Return [X, Y] of the center of cell containing provided text 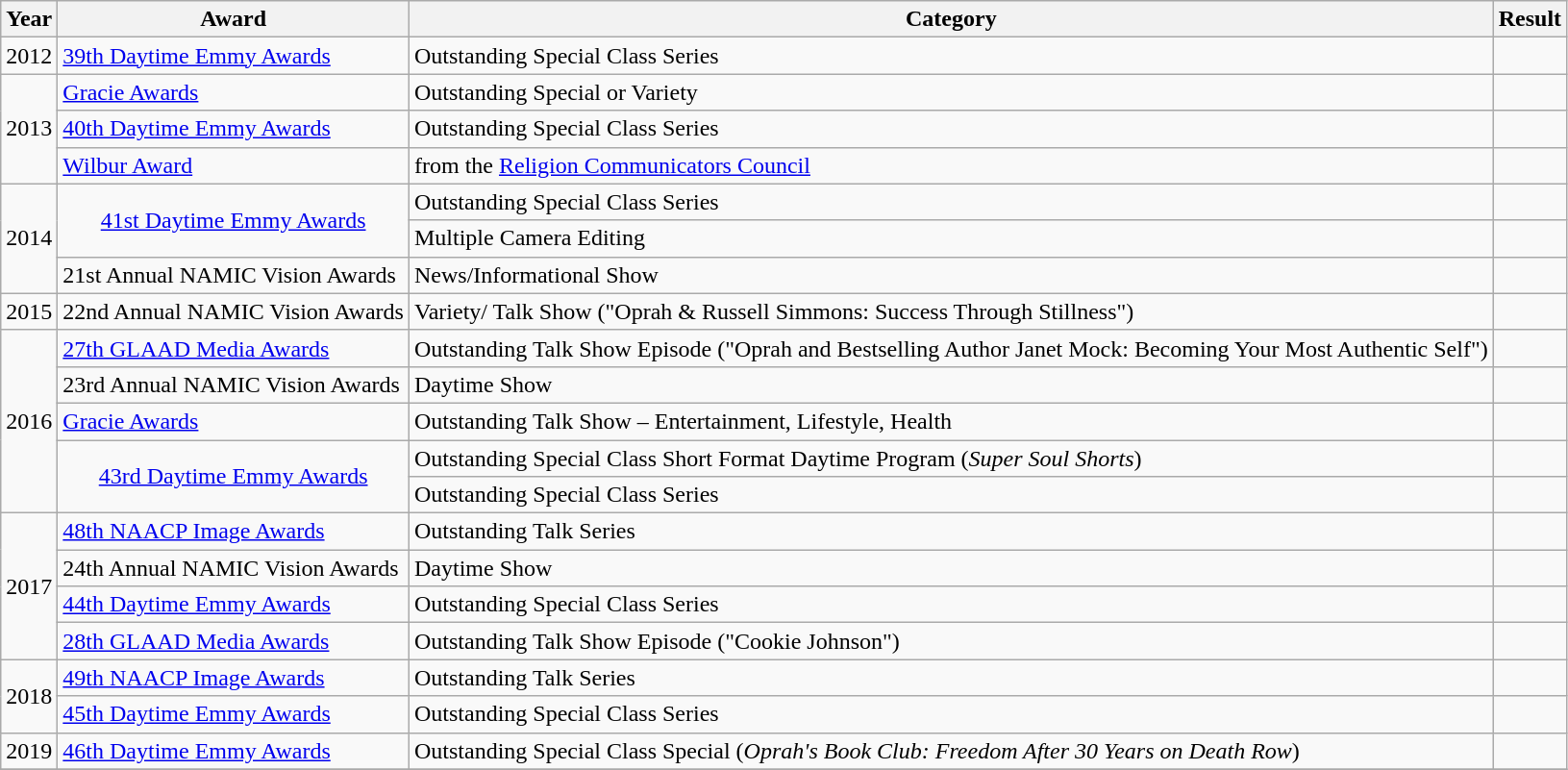
Category [951, 19]
Outstanding Special or Variety [951, 92]
2012 [29, 56]
News/Informational Show [951, 275]
48th NAACP Image Awards [234, 532]
Outstanding Talk Show Episode ("Oprah and Bestselling Author Janet Mock: Becoming Your Most Authentic Self") [951, 348]
22nd Annual NAMIC Vision Awards [234, 311]
Wilbur Award [234, 165]
24th Annual NAMIC Vision Awards [234, 568]
Multiple Camera Editing [951, 238]
2019 [29, 751]
40th Daytime Emmy Awards [234, 129]
39th Daytime Emmy Awards [234, 56]
27th GLAAD Media Awards [234, 348]
from the Religion Communicators Council [951, 165]
2016 [29, 421]
2013 [29, 129]
43rd Daytime Emmy Awards [234, 477]
23rd Annual NAMIC Vision Awards [234, 385]
Outstanding Talk Show – Entertainment, Lifestyle, Health [951, 421]
46th Daytime Emmy Awards [234, 751]
Outstanding Talk Show Episode ("Cookie Johnson") [951, 641]
21st Annual NAMIC Vision Awards [234, 275]
2017 [29, 586]
2018 [29, 696]
Outstanding Special Class Special (Oprah's Book Club: Freedom After 30 Years on Death Row) [951, 751]
45th Daytime Emmy Awards [234, 714]
Outstanding Special Class Short Format Daytime Program (Super Soul Shorts) [951, 459]
49th NAACP Image Awards [234, 678]
28th GLAAD Media Awards [234, 641]
Year [29, 19]
Variety/ Talk Show ("Oprah & Russell Simmons: Success Through Stillness") [951, 311]
44th Daytime Emmy Awards [234, 605]
Award [234, 19]
2015 [29, 311]
2014 [29, 238]
41st Daytime Emmy Awards [234, 220]
Result [1530, 19]
